For the text-containing cell, return its midpoint in (X, Y) coordinate format. 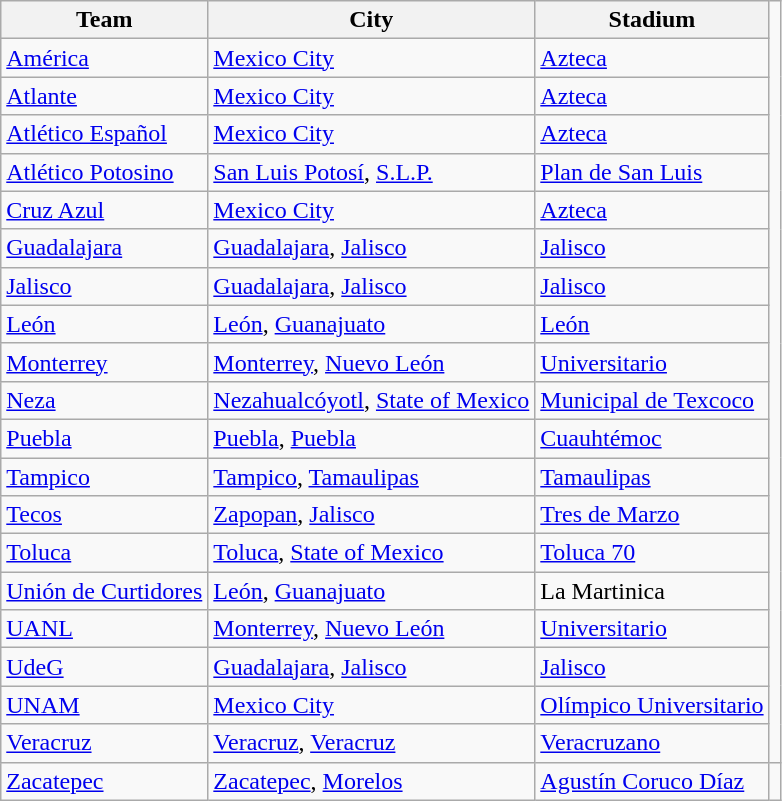
Nezahualcóyotl, State of Mexico (372, 400)
Veracruz, Veracruz (372, 743)
Tampico (104, 477)
Veracruz (104, 743)
UdeG (104, 667)
Stadium (652, 20)
Olímpico Universitario (652, 705)
Tampico, Tamaulipas (372, 477)
Zapopan, Jalisco (372, 515)
UANL (104, 629)
Zacatepec, Morelos (372, 781)
Tamaulipas (652, 477)
Tecos (104, 515)
Guadalajara (104, 248)
América (104, 58)
Toluca, State of Mexico (372, 553)
Zacatepec (104, 781)
Neza (104, 400)
Municipal de Texcoco (652, 400)
City (372, 20)
Puebla (104, 438)
Puebla, Puebla (372, 438)
Monterrey (104, 362)
Atlante (104, 96)
UNAM (104, 705)
Toluca (104, 553)
Veracruzano (652, 743)
Atlético Potosino (104, 172)
Tres de Marzo (652, 515)
La Martinica (652, 591)
Unión de Curtidores (104, 591)
Agustín Coruco Díaz (652, 781)
Cruz Azul (104, 210)
San Luis Potosí, S.L.P. (372, 172)
Atlético Español (104, 134)
Team (104, 20)
Toluca 70 (652, 553)
Cuauhtémoc (652, 438)
Plan de San Luis (652, 172)
